Extract the (X, Y) coordinate from the center of the cell holding the provided text.  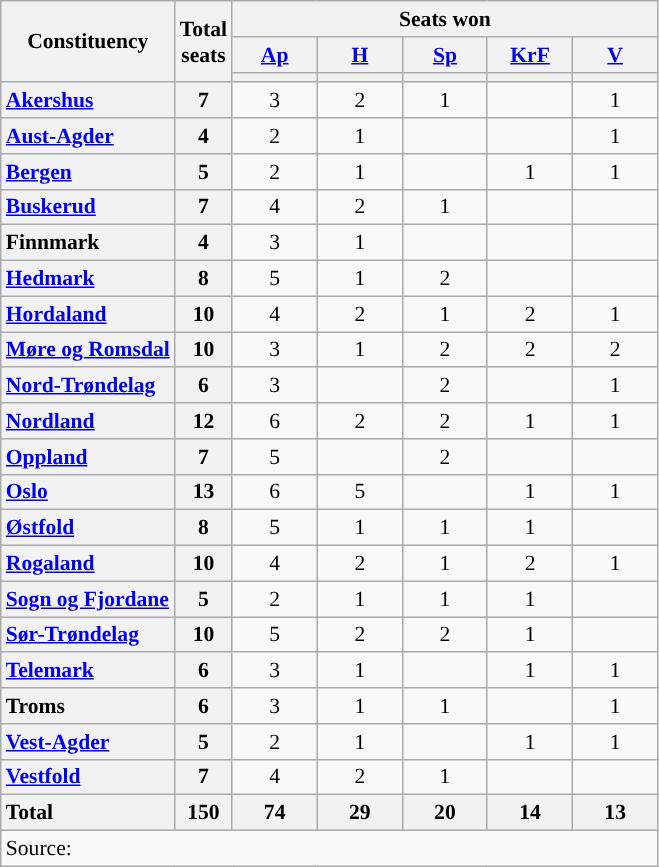
150 (204, 813)
Buskerud (88, 207)
Nordland (88, 421)
Oppland (88, 457)
20 (444, 813)
Sp (444, 55)
Troms (88, 706)
Nord-Trøndelag (88, 386)
Sogn og Fjordane (88, 599)
29 (360, 813)
Totalseats (204, 42)
Vest-Agder (88, 742)
Finnmark (88, 243)
Source: (330, 849)
Vestfold (88, 777)
Hedmark (88, 279)
12 (204, 421)
V (616, 55)
KrF (530, 55)
14 (530, 813)
Møre og Romsdal (88, 350)
Seats won (445, 19)
Telemark (88, 671)
Aust-Agder (88, 136)
Akershus (88, 101)
Constituency (88, 42)
74 (274, 813)
Oslo (88, 492)
Østfold (88, 528)
H (360, 55)
Hordaland (88, 314)
Bergen (88, 172)
Total (88, 813)
Rogaland (88, 564)
Sør-Trøndelag (88, 635)
Ap (274, 55)
